Detect which cell encompasses the target text, then output its [X, Y] center coordinate. 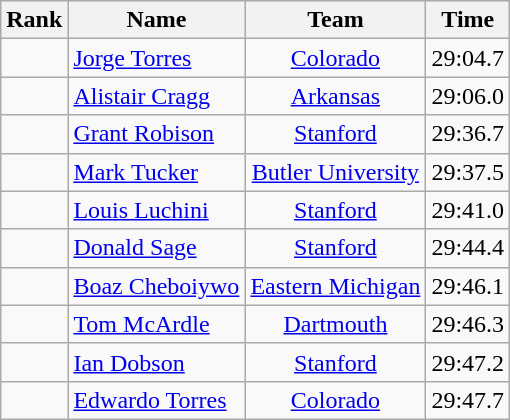
Eastern Michigan [336, 286]
29:46.3 [468, 324]
Rank [34, 20]
Team [336, 20]
Alistair Cragg [156, 96]
29:44.4 [468, 248]
Butler University [336, 172]
29:41.0 [468, 210]
29:04.7 [468, 58]
Mark Tucker [156, 172]
Edwardo Torres [156, 400]
Tom McArdle [156, 324]
Jorge Torres [156, 58]
29:47.2 [468, 362]
Arkansas [336, 96]
Boaz Cheboiywo [156, 286]
Donald Sage [156, 248]
29:36.7 [468, 134]
29:46.1 [468, 286]
Name [156, 20]
Ian Dobson [156, 362]
Grant Robison [156, 134]
Louis Luchini [156, 210]
Time [468, 20]
Dartmouth [336, 324]
29:37.5 [468, 172]
29:47.7 [468, 400]
29:06.0 [468, 96]
